Pinpoint the cell where the given text exists, returning its (x, y) midpoint coordinate. 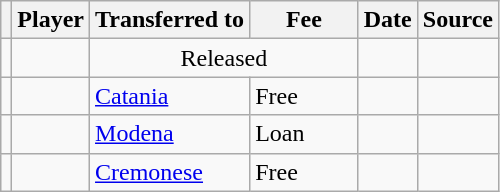
Date (388, 20)
Cremonese (170, 172)
Modena (170, 134)
Fee (304, 20)
Source (458, 20)
Transferred to (170, 20)
Player (51, 20)
Catania (170, 96)
Loan (304, 134)
Released (224, 58)
